Search for the cell housing the specified text and yield its (x, y) center coordinate. 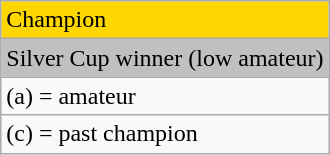
(c) = past champion (165, 134)
(a) = amateur (165, 96)
Champion (165, 20)
Silver Cup winner (low amateur) (165, 58)
